Extract the (X, Y) coordinate from the center of the cell holding the provided text.  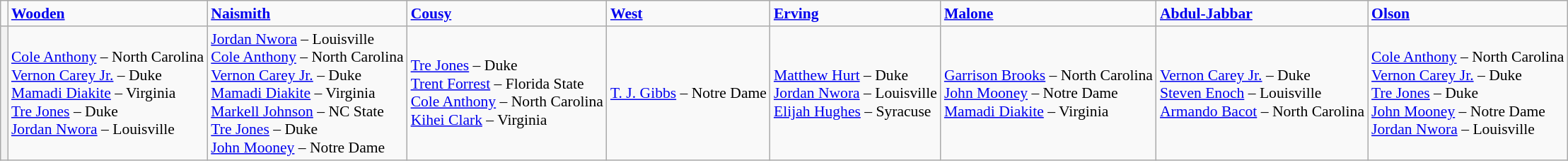
Cole Anthony – North CarolinaVernon Carey Jr. – DukeMamadi Diakite – VirginiaTre Jones – DukeJordan Nwora – Louisville (108, 94)
West (689, 13)
Tre Jones – DukeTrent Forrest – Florida StateCole Anthony – North CarolinaKihei Clark – Virginia (507, 94)
Naismith (307, 13)
Cousy (507, 13)
Cole Anthony – North CarolinaVernon Carey Jr. – DukeTre Jones – DukeJohn Mooney – Notre DameJordan Nwora – Louisville (1468, 94)
Malone (1048, 13)
Wooden (108, 13)
Garrison Brooks – North CarolinaJohn Mooney – Notre DameMamadi Diakite – Virginia (1048, 94)
Vernon Carey Jr. – DukeSteven Enoch – LouisvilleArmando Bacot – North Carolina (1262, 94)
T. J. Gibbs – Notre Dame (689, 94)
Olson (1468, 13)
Erving (856, 13)
Matthew Hurt – DukeJordan Nwora – LouisvilleElijah Hughes – Syracuse (856, 94)
Abdul-Jabbar (1262, 13)
